Identify which cell holds the provided text, then report its (X, Y) central coordinate. 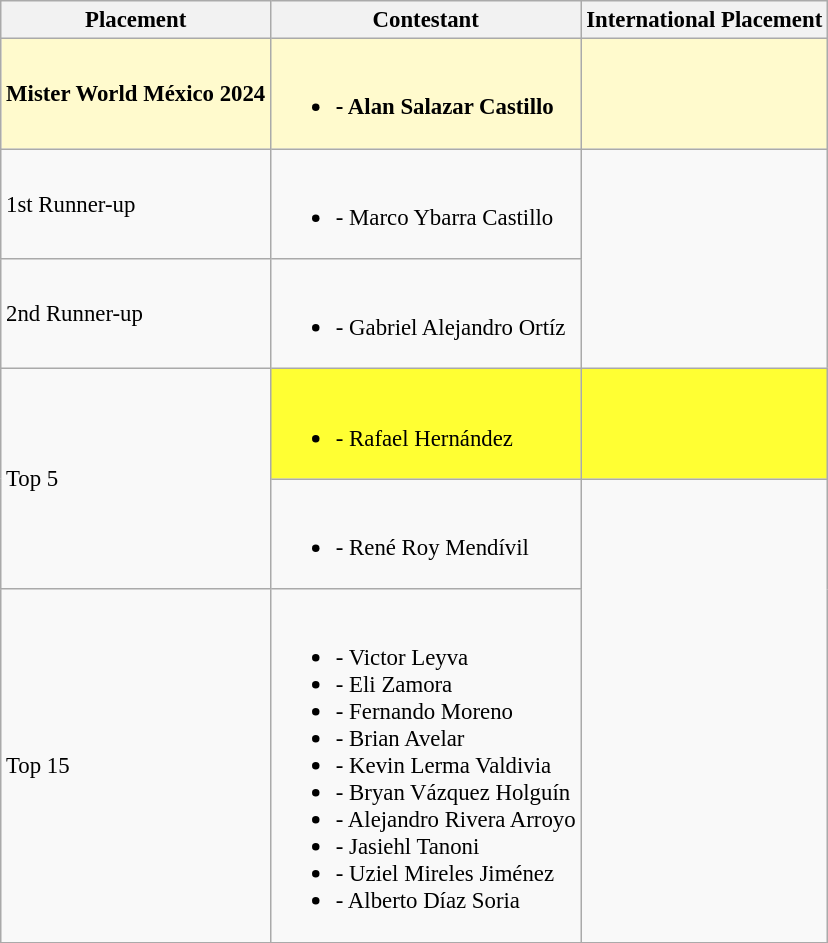
Mister World México 2024 (136, 94)
Top 15 (136, 766)
Placement (136, 20)
Contestant (426, 20)
- Marco Ybarra Castillo (426, 204)
Top 5 (136, 479)
- René Roy Mendívil (426, 534)
- Gabriel Alejandro Ortíz (426, 314)
2nd Runner-up (136, 314)
- Alan Salazar Castillo (426, 94)
- Rafael Hernández (426, 424)
International Placement (704, 20)
1st Runner-up (136, 204)
